For the text-containing cell, return its midpoint in [x, y] coordinate format. 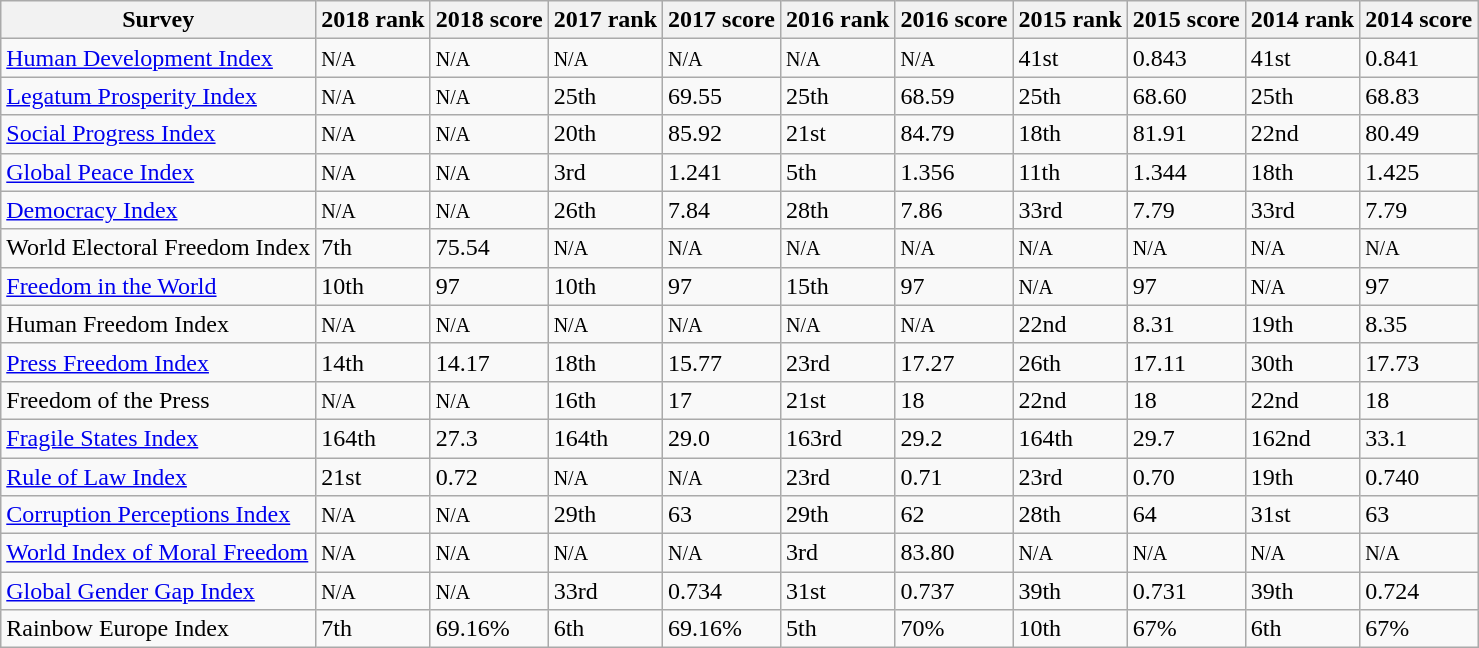
Press Freedom Index [158, 362]
30th [1302, 362]
0.72 [489, 477]
29.7 [1186, 438]
2016 rank [837, 20]
8.31 [1186, 324]
17.11 [1186, 362]
2018 score [489, 20]
20th [605, 134]
0.71 [954, 477]
2014 rank [1302, 20]
Corruption Perceptions Index [158, 515]
0.731 [1186, 591]
64 [1186, 515]
Democracy Index [158, 210]
Rainbow Europe Index [158, 629]
World Electoral Freedom Index [158, 248]
Human Development Index [158, 58]
14th [373, 362]
2016 score [954, 20]
69.55 [722, 96]
84.79 [954, 134]
1.344 [1186, 172]
0.843 [1186, 58]
Global Peace Index [158, 172]
2015 rank [1070, 20]
14.17 [489, 362]
0.70 [1186, 477]
Global Gender Gap Index [158, 591]
2017 rank [605, 20]
7.84 [722, 210]
85.92 [722, 134]
75.54 [489, 248]
27.3 [489, 438]
162nd [1302, 438]
Fragile States Index [158, 438]
2017 score [722, 20]
15th [837, 286]
Social Progress Index [158, 134]
11th [1070, 172]
2014 score [1419, 20]
29.0 [722, 438]
1.241 [722, 172]
68.83 [1419, 96]
81.91 [1186, 134]
163rd [837, 438]
7.86 [954, 210]
62 [954, 515]
68.60 [1186, 96]
17.73 [1419, 362]
17 [722, 400]
Human Freedom Index [158, 324]
0.841 [1419, 58]
29.2 [954, 438]
0.737 [954, 591]
World Index of Moral Freedom [158, 553]
33.1 [1419, 438]
2018 rank [373, 20]
Survey [158, 20]
1.425 [1419, 172]
Freedom in the World [158, 286]
83.80 [954, 553]
80.49 [1419, 134]
Legatum Prosperity Index [158, 96]
16th [605, 400]
Rule of Law Index [158, 477]
0.740 [1419, 477]
0.734 [722, 591]
15.77 [722, 362]
2015 score [1186, 20]
1.356 [954, 172]
Freedom of the Press [158, 400]
70% [954, 629]
68.59 [954, 96]
17.27 [954, 362]
0.724 [1419, 591]
8.35 [1419, 324]
